Locate the cell with the specified text and output its (x, y) center coordinate. 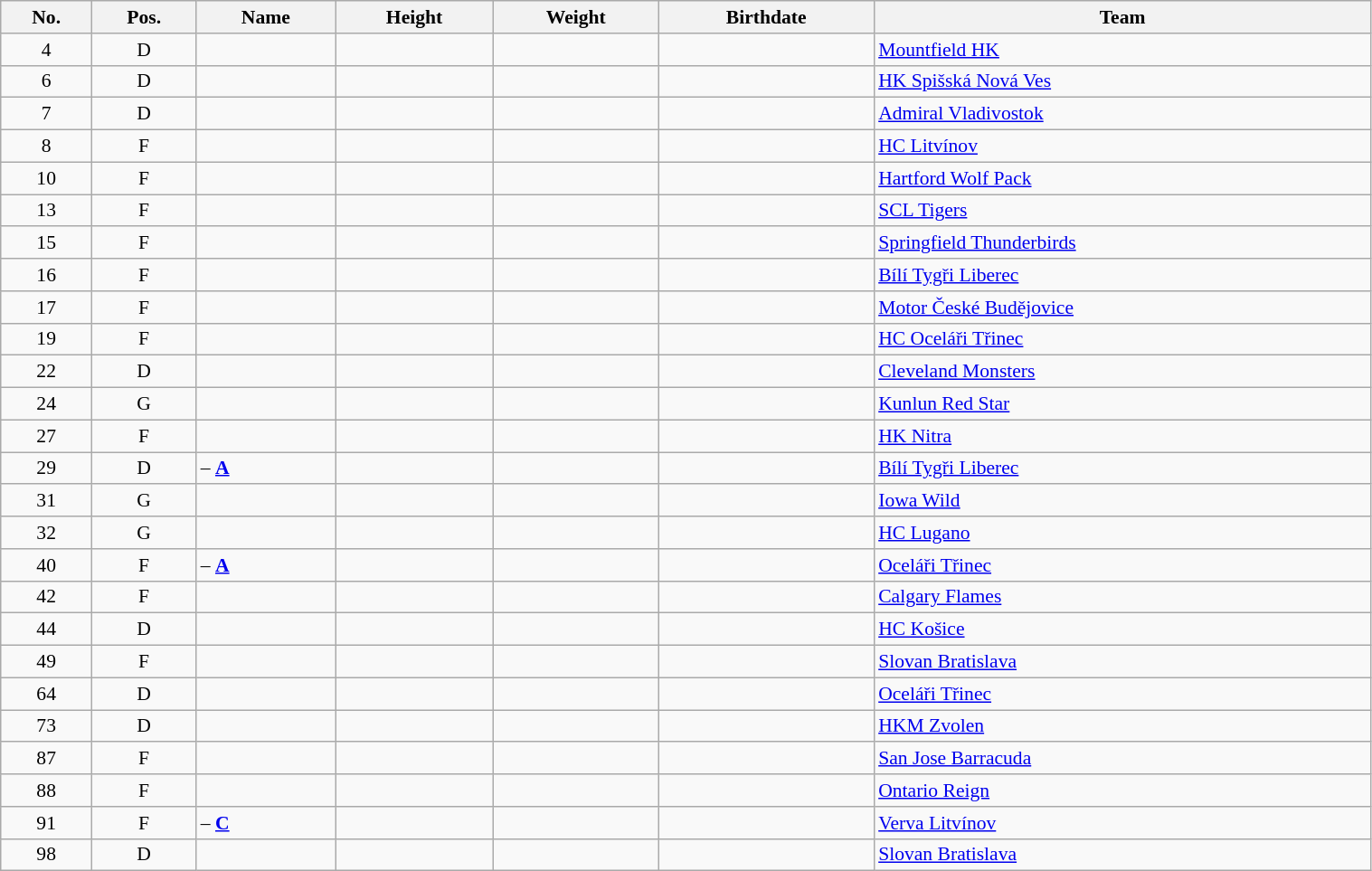
Springfield Thunderbirds (1122, 243)
91 (47, 823)
Motor České Budějovice (1122, 308)
HC Košice (1122, 630)
Mountfield HK (1122, 50)
64 (47, 694)
19 (47, 339)
Hartford Wolf Pack (1122, 178)
88 (47, 791)
HK Spišská Nová Ves (1122, 81)
29 (47, 469)
San Jose Barracuda (1122, 759)
SCL Tigers (1122, 211)
8 (47, 147)
Pos. (145, 17)
Iowa Wild (1122, 501)
40 (47, 565)
Admiral Vladivostok (1122, 114)
HK Nitra (1122, 436)
Calgary Flames (1122, 597)
4 (47, 50)
6 (47, 81)
87 (47, 759)
32 (47, 533)
7 (47, 114)
HC Litvínov (1122, 147)
HC Oceláři Třinec (1122, 339)
49 (47, 662)
Kunlun Red Star (1122, 404)
Name (266, 17)
HC Lugano (1122, 533)
10 (47, 178)
17 (47, 308)
98 (47, 855)
Team (1122, 17)
No. (47, 17)
27 (47, 436)
Ontario Reign (1122, 791)
Verva Litvínov (1122, 823)
– C (266, 823)
HKM Zvolen (1122, 726)
13 (47, 211)
44 (47, 630)
42 (47, 597)
24 (47, 404)
22 (47, 372)
16 (47, 275)
Weight (575, 17)
Cleveland Monsters (1122, 372)
73 (47, 726)
Birthdate (766, 17)
31 (47, 501)
15 (47, 243)
Height (414, 17)
